Return the (X, Y) coordinate for the center point of the cell that contains the specified text.  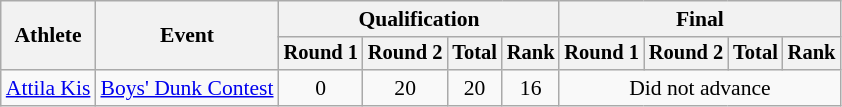
Qualification (420, 19)
Did not advance (700, 88)
Boys' Dunk Contest (186, 88)
16 (531, 88)
Attila Kis (48, 88)
Athlete (48, 36)
Event (186, 36)
Final (700, 19)
0 (321, 88)
